Identify which cell holds the provided text, then report its (x, y) central coordinate. 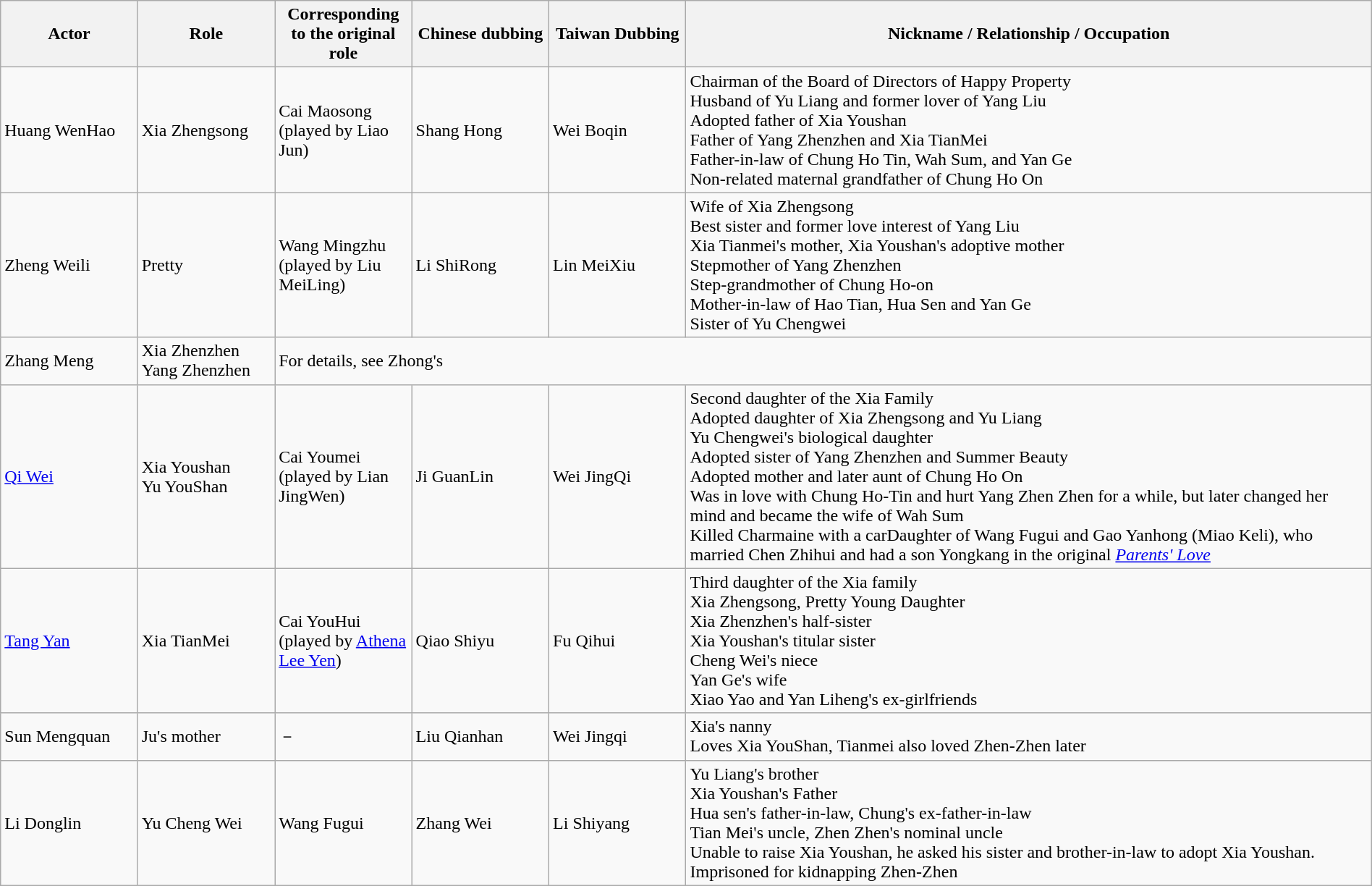
Taiwan Dubbing (618, 34)
Yu Cheng Wei (206, 822)
Zhang Meng (69, 360)
Actor (69, 34)
Shang Hong (480, 130)
Li Shiyang (618, 822)
Qiao Shiyu (480, 641)
Xia YoushanYu YouShan (206, 476)
Zheng Weili (69, 265)
Ju's mother (206, 737)
Wei Boqin (618, 130)
Ji GuanLin (480, 476)
Wei JingQi (618, 476)
Xia's nannyLoves Xia YouShan, Tianmei also loved Zhen-Zhen later (1029, 737)
Wang Mingzhu(played by Liu MeiLing) (343, 265)
－ (343, 737)
Tang Yan (69, 641)
Role (206, 34)
Huang WenHao (69, 130)
Cai Maosong(played by Liao Jun) (343, 130)
Li ShiRong (480, 265)
Wang Fugui (343, 822)
Wei Jingqi (618, 737)
Sun Mengquan (69, 737)
Liu Qianhan (480, 737)
Fu Qihui (618, 641)
Qi Wei (69, 476)
Nickname / Relationship / Occupation (1029, 34)
Chinese dubbing (480, 34)
For details, see Zhong's (823, 360)
Xia Zhengsong (206, 130)
Li Donglin (69, 822)
Pretty (206, 265)
Cai Youmei(played by Lian JingWen) (343, 476)
Zhang Wei (480, 822)
Cai YouHui(played by Athena Lee Yen) (343, 641)
Corresponding to the original role (343, 34)
Xia TianMei (206, 641)
Xia ZhenzhenYang Zhenzhen (206, 360)
Lin MeiXiu (618, 265)
